Determine the (x, y) coordinate at the center of the cell enclosing the given text.  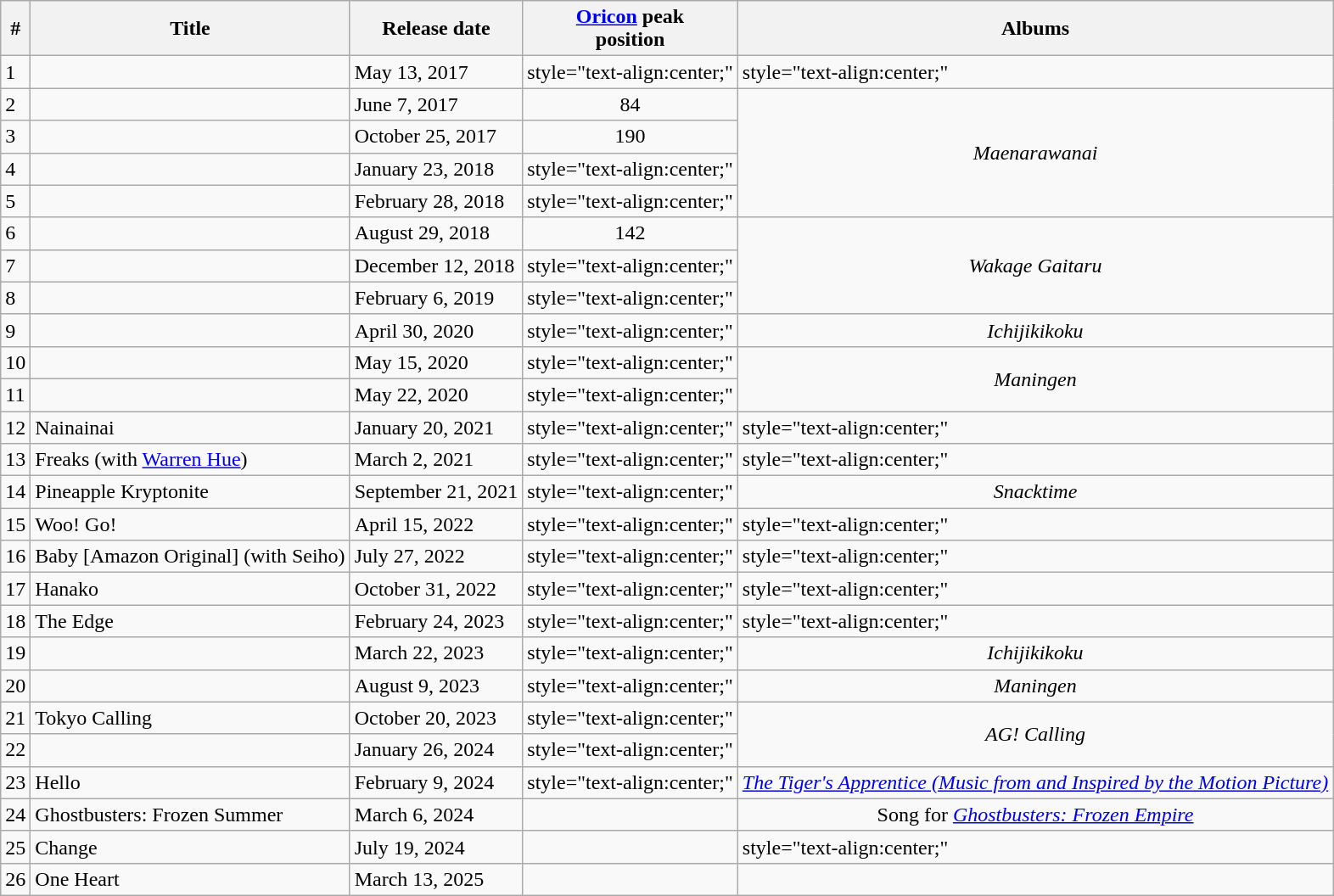
Release date (436, 29)
Change (190, 847)
July 27, 2022 (436, 557)
January 26, 2024 (436, 750)
14 (15, 492)
Baby [Amazon Original] (with Seiho) (190, 557)
18 (15, 621)
Pineapple Kryptonite (190, 492)
Title (190, 29)
16 (15, 557)
Oricon peakposition (630, 29)
21 (15, 718)
October 20, 2023 (436, 718)
Maenarawanai (1035, 153)
December 12, 2018 (436, 266)
February 9, 2024 (436, 782)
3 (15, 137)
24 (15, 815)
# (15, 29)
March 2, 2021 (436, 460)
February 24, 2023 (436, 621)
Albums (1035, 29)
March 22, 2023 (436, 653)
84 (630, 104)
May 15, 2020 (436, 362)
March 13, 2025 (436, 879)
19 (15, 653)
AG! Calling (1035, 734)
August 9, 2023 (436, 686)
October 31, 2022 (436, 589)
11 (15, 395)
Ghostbusters: Frozen Summer (190, 815)
Woo! Go! (190, 524)
April 30, 2020 (436, 330)
7 (15, 266)
March 6, 2024 (436, 815)
22 (15, 750)
142 (630, 233)
February 28, 2018 (436, 201)
Hello (190, 782)
4 (15, 169)
9 (15, 330)
Song for Ghostbusters: Frozen Empire (1035, 815)
April 15, 2022 (436, 524)
Snacktime (1035, 492)
Hanako (190, 589)
25 (15, 847)
190 (630, 137)
October 25, 2017 (436, 137)
23 (15, 782)
1 (15, 72)
August 29, 2018 (436, 233)
July 19, 2024 (436, 847)
The Edge (190, 621)
Nainainai (190, 427)
2 (15, 104)
13 (15, 460)
One Heart (190, 879)
6 (15, 233)
20 (15, 686)
June 7, 2017 (436, 104)
January 23, 2018 (436, 169)
17 (15, 589)
February 6, 2019 (436, 298)
The Tiger's Apprentice (Music from and Inspired by the Motion Picture) (1035, 782)
Wakage Gaitaru (1035, 266)
Freaks (with Warren Hue) (190, 460)
January 20, 2021 (436, 427)
5 (15, 201)
May 13, 2017 (436, 72)
26 (15, 879)
8 (15, 298)
12 (15, 427)
May 22, 2020 (436, 395)
September 21, 2021 (436, 492)
Tokyo Calling (190, 718)
15 (15, 524)
10 (15, 362)
